Find where the given text appears and provide that cell's center as [X, Y] coordinate. 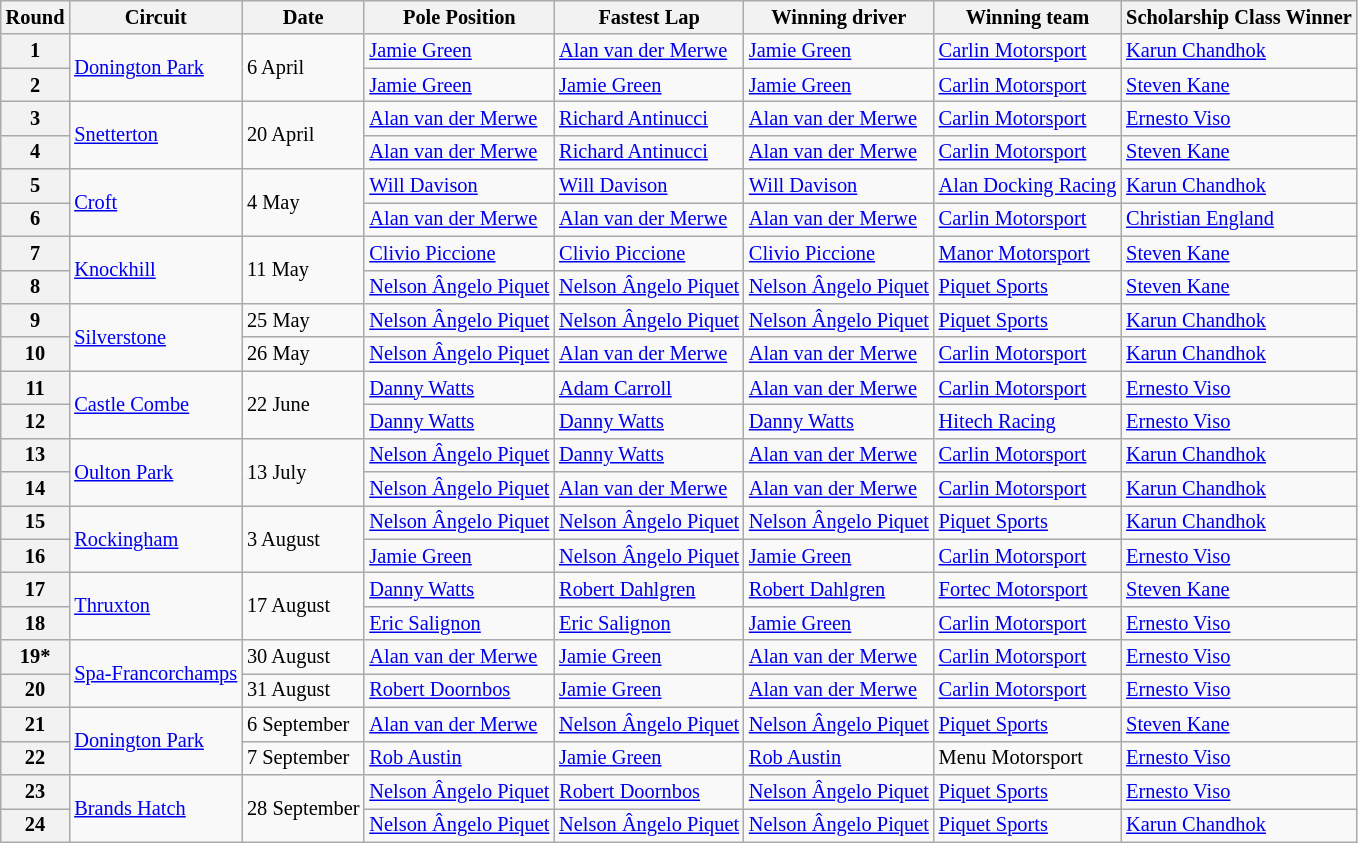
17 August [303, 606]
Thruxton [156, 606]
14 [36, 489]
Circuit [156, 17]
20 [36, 690]
6 September [303, 724]
9 [36, 320]
28 September [303, 808]
Menu Motorsport [1028, 758]
7 September [303, 758]
21 [36, 724]
6 April [303, 68]
18 [36, 623]
7 [36, 253]
Christian England [1239, 219]
Snetterton [156, 134]
22 June [303, 404]
13 July [303, 472]
Brands Hatch [156, 808]
15 [36, 522]
5 [36, 186]
10 [36, 354]
26 May [303, 354]
20 April [303, 134]
2 [36, 85]
3 August [303, 538]
22 [36, 758]
11 [36, 388]
Alan Docking Racing [1028, 186]
Fastest Lap [649, 17]
Manor Motorsport [1028, 253]
Hitech Racing [1028, 421]
1 [36, 51]
Spa-Francorchamps [156, 674]
16 [36, 556]
25 May [303, 320]
Rockingham [156, 538]
17 [36, 589]
19* [36, 657]
Adam Carroll [649, 388]
24 [36, 825]
23 [36, 791]
4 [36, 152]
4 May [303, 202]
8 [36, 287]
Knockhill [156, 270]
Oulton Park [156, 472]
6 [36, 219]
Round [36, 17]
Castle Combe [156, 404]
31 August [303, 690]
Fortec Motorsport [1028, 589]
Croft [156, 202]
3 [36, 118]
Date [303, 17]
Winning driver [839, 17]
Pole Position [459, 17]
11 May [303, 270]
30 August [303, 657]
Scholarship Class Winner [1239, 17]
13 [36, 455]
Silverstone [156, 336]
12 [36, 421]
Winning team [1028, 17]
